Output the [x, y] coordinate of the center of the cell containing the given text.  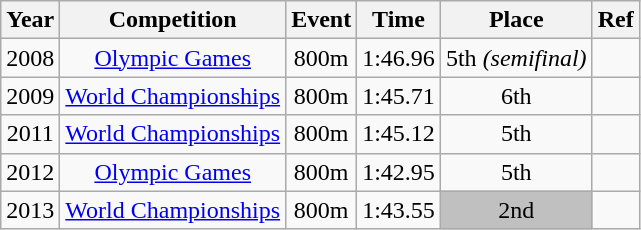
2013 [30, 210]
2009 [30, 96]
Time [399, 20]
Year [30, 20]
1:45.71 [399, 96]
1:43.55 [399, 210]
2011 [30, 134]
Competition [173, 20]
6th [516, 96]
1:46.96 [399, 58]
Place [516, 20]
1:45.12 [399, 134]
5th (semifinal) [516, 58]
Event [322, 20]
Ref [616, 20]
2012 [30, 172]
2008 [30, 58]
2nd [516, 210]
1:42.95 [399, 172]
